Determine the [X, Y] coordinate at the center of the cell enclosing the given text.  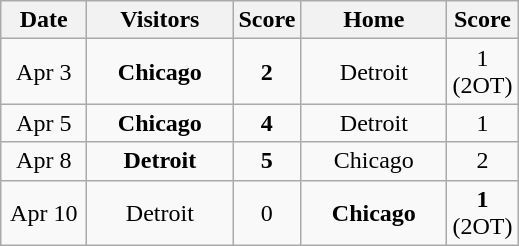
Apr 3 [44, 72]
Apr 8 [44, 161]
Home [374, 20]
Apr 10 [44, 212]
4 [267, 123]
1 [482, 123]
0 [267, 212]
Date [44, 20]
Apr 5 [44, 123]
Visitors [160, 20]
5 [267, 161]
